From the cell containing the given text, extract its center point as (x, y) coordinate. 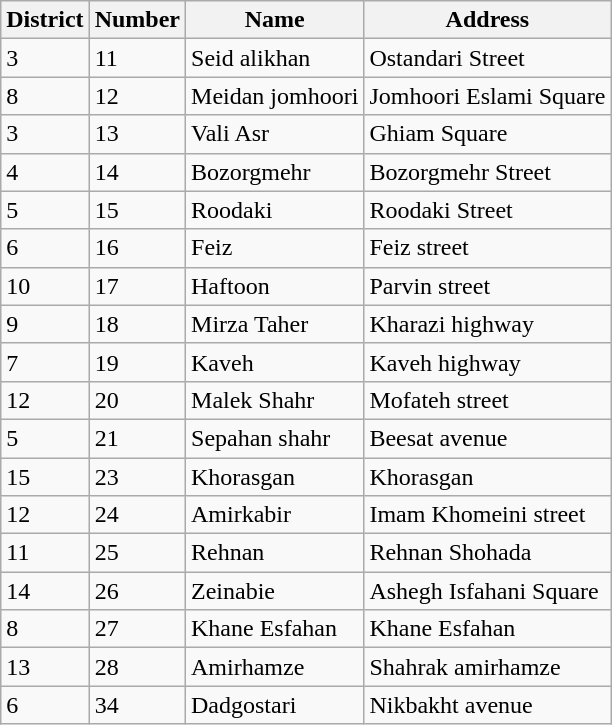
27 (137, 629)
23 (137, 477)
Sepahan shahr (275, 438)
Roodaki (275, 210)
Kaveh highway (488, 362)
Meidan jomhoori (275, 96)
Mofateh street (488, 400)
17 (137, 286)
Ghiam Square (488, 134)
Feiz (275, 248)
District (45, 20)
16 (137, 248)
Amirhamze (275, 667)
Feiz street (488, 248)
Kharazi highway (488, 324)
Vali Asr (275, 134)
26 (137, 591)
Shahrak amirhamze (488, 667)
Kaveh (275, 362)
19 (137, 362)
21 (137, 438)
Roodaki Street (488, 210)
Seid alikhan (275, 58)
Nikbakht avenue (488, 705)
20 (137, 400)
34 (137, 705)
Parvin street (488, 286)
Jomhoori Eslami Square (488, 96)
25 (137, 553)
Bozorgmehr (275, 172)
Rehnan Shohada (488, 553)
Address (488, 20)
Rehnan (275, 553)
Amirkabir (275, 515)
18 (137, 324)
24 (137, 515)
Number (137, 20)
Haftoon (275, 286)
Imam Khomeini street (488, 515)
Name (275, 20)
Bozorgmehr Street (488, 172)
10 (45, 286)
9 (45, 324)
28 (137, 667)
Mirza Taher (275, 324)
Malek Shahr (275, 400)
7 (45, 362)
Beesat avenue (488, 438)
Ostandari Street (488, 58)
Ashegh Isfahani Square (488, 591)
Zeinabie (275, 591)
4 (45, 172)
Dadgostari (275, 705)
